Extract the [x, y] coordinate from the center of the cell holding the provided text.  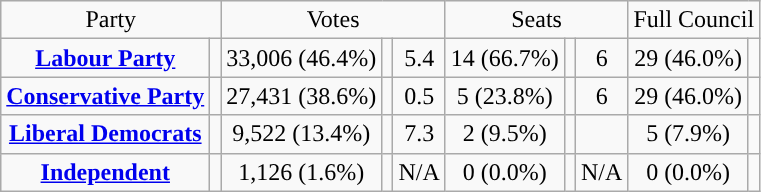
14 (66.7%) [504, 58]
2 (9.5%) [504, 134]
27,431 (38.6%) [302, 96]
9,522 (13.4%) [302, 134]
0.5 [419, 96]
Conservative Party [106, 96]
Liberal Democrats [106, 134]
Full Council [694, 20]
Labour Party [106, 58]
5 (23.8%) [504, 96]
Independent [106, 172]
33,006 (46.4%) [302, 58]
Votes [334, 20]
Seats [536, 20]
Party [111, 20]
5.4 [419, 58]
1,126 (1.6%) [302, 172]
7.3 [419, 134]
5 (7.9%) [688, 134]
